Output the [X, Y] coordinate of the center of the cell containing the given text.  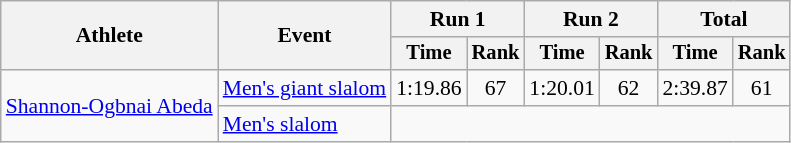
Shannon-Ogbnai Abeda [110, 106]
Event [305, 36]
61 [762, 88]
Run 2 [590, 19]
Total [724, 19]
2:39.87 [694, 88]
67 [496, 88]
Run 1 [458, 19]
Athlete [110, 36]
Men's slalom [305, 124]
1:19.86 [428, 88]
Men's giant slalom [305, 88]
1:20.01 [562, 88]
62 [629, 88]
